Capture the cell that displays the provided text and extract its (x, y) central coordinate. 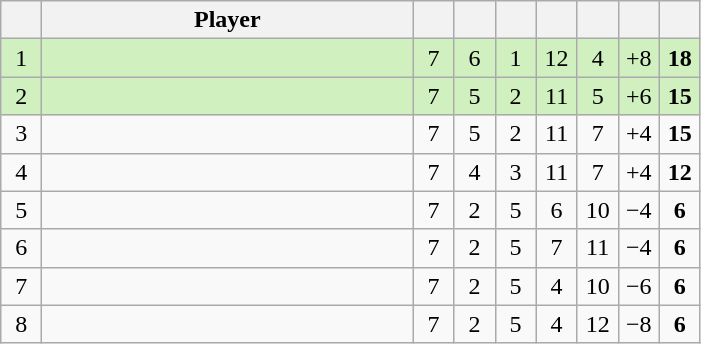
+8 (638, 58)
−8 (638, 324)
18 (680, 58)
8 (22, 324)
−6 (638, 286)
Player (228, 20)
+6 (638, 96)
